Return (x, y) of the center of cell containing provided text 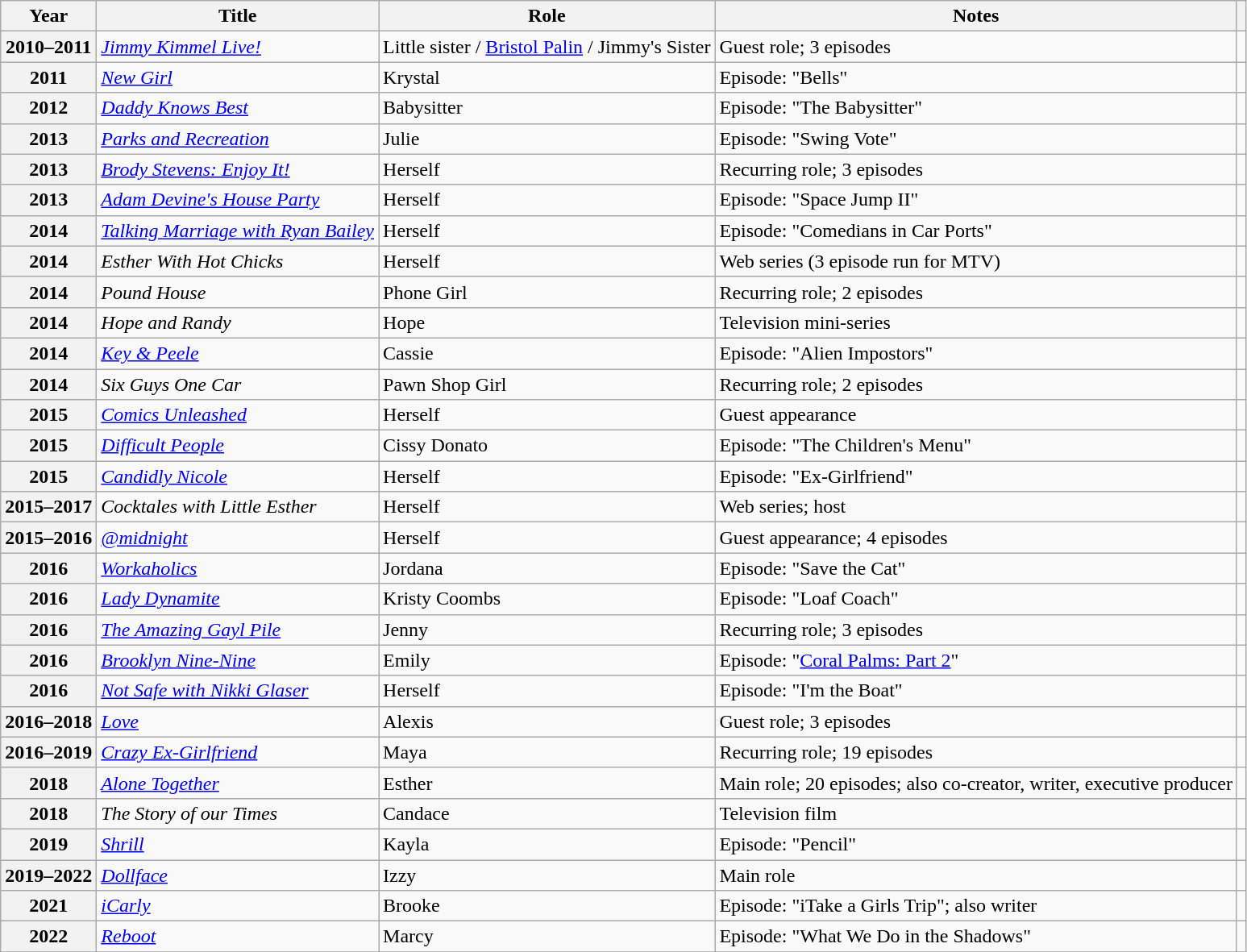
Izzy (547, 875)
Hope and Randy (238, 322)
Alexis (547, 721)
Crazy Ex-Girlfriend (238, 752)
2011 (48, 77)
Episode: "Space Jump II" (976, 200)
Emily (547, 660)
2016–2019 (48, 752)
Julie (547, 139)
2012 (48, 108)
Shrill (238, 844)
Episode: "Ex-Girlfriend" (976, 476)
2022 (48, 937)
2010–2011 (48, 47)
Episode: "Swing Vote" (976, 139)
Jenny (547, 630)
Love (238, 721)
Episode: "Coral Palms: Part 2" (976, 660)
Key & Peele (238, 353)
Episode: "The Babysitter" (976, 108)
Role (547, 16)
iCarly (238, 906)
Web series; host (976, 507)
2015–2017 (48, 507)
2015–2016 (48, 538)
Episode: "Bells" (976, 77)
Esther With Hot Chicks (238, 261)
Brooke (547, 906)
Maya (547, 752)
Guest appearance (976, 415)
Episode: "What We Do in the Shadows" (976, 937)
Guest appearance; 4 episodes (976, 538)
Brody Stevens: Enjoy It! (238, 169)
Workaholics (238, 568)
The Amazing Gayl Pile (238, 630)
Cocktales with Little Esther (238, 507)
Parks and Recreation (238, 139)
Candace (547, 813)
2021 (48, 906)
Reboot (238, 937)
Television mini-series (976, 322)
Notes (976, 16)
Esther (547, 783)
Kristy Coombs (547, 599)
Main role; 20 episodes; also co-creator, writer, executive producer (976, 783)
Comics Unleashed (238, 415)
Episode: "iTake a Girls Trip"; also writer (976, 906)
Pawn Shop Girl (547, 385)
Title (238, 16)
Lady Dynamite (238, 599)
2019 (48, 844)
Dollface (238, 875)
@midnight (238, 538)
Web series (3 episode run for MTV) (976, 261)
Brooklyn Nine-Nine (238, 660)
Not Safe with Nikki Glaser (238, 691)
Episode: "Save the Cat" (976, 568)
Difficult People (238, 446)
Jordana (547, 568)
Babysitter (547, 108)
Kayla (547, 844)
Pound House (238, 292)
Candidly Nicole (238, 476)
Episode: "Loaf Coach" (976, 599)
Cissy Donato (547, 446)
Episode: "Alien Impostors" (976, 353)
Little sister / Bristol Palin / Jimmy's Sister (547, 47)
2019–2022 (48, 875)
Cassie (547, 353)
Talking Marriage with Ryan Bailey (238, 231)
Recurring role; 19 episodes (976, 752)
Jimmy Kimmel Live! (238, 47)
Adam Devine's House Party (238, 200)
Episode: "I'm the Boat" (976, 691)
Krystal (547, 77)
Episode: "Pencil" (976, 844)
The Story of our Times (238, 813)
Episode: "Comedians in Car Ports" (976, 231)
New Girl (238, 77)
Daddy Knows Best (238, 108)
Alone Together (238, 783)
Year (48, 16)
Marcy (547, 937)
Television film (976, 813)
Phone Girl (547, 292)
Six Guys One Car (238, 385)
Main role (976, 875)
Episode: "The Children's Menu" (976, 446)
Hope (547, 322)
2016–2018 (48, 721)
